Provide the [x, y] coordinate of the cell's center where the given text is located.  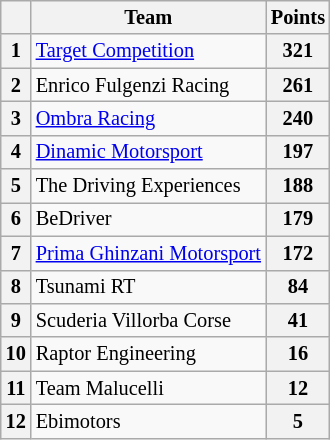
11 [16, 388]
7 [16, 253]
9 [16, 320]
84 [298, 287]
Dinamic Motorsport [148, 152]
Team [148, 17]
Enrico Fulgenzi Racing [148, 85]
BeDriver [148, 219]
4 [16, 152]
321 [298, 51]
188 [298, 186]
2 [16, 85]
Scuderia Villorba Corse [148, 320]
The Driving Experiences [148, 186]
Prima Ghinzani Motorsport [148, 253]
172 [298, 253]
Team Malucelli [148, 388]
16 [298, 354]
41 [298, 320]
6 [16, 219]
Points [298, 17]
240 [298, 118]
8 [16, 287]
Target Competition [148, 51]
3 [16, 118]
Tsunami RT [148, 287]
10 [16, 354]
1 [16, 51]
Ebimotors [148, 421]
197 [298, 152]
179 [298, 219]
261 [298, 85]
Raptor Engineering [148, 354]
Ombra Racing [148, 118]
